Provide the (X, Y) coordinate of the cell's center where the given text is located.  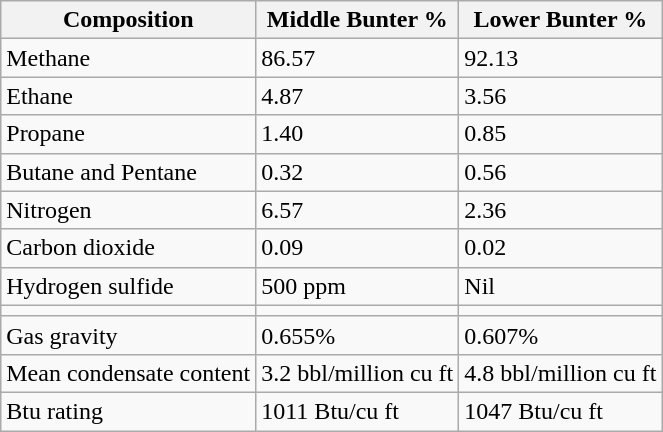
Carbon dioxide (128, 248)
0.09 (358, 248)
2.36 (560, 210)
3.56 (560, 96)
4.8 bbl/million cu ft (560, 373)
6.57 (358, 210)
Propane (128, 134)
92.13 (560, 58)
4.87 (358, 96)
Gas gravity (128, 335)
500 ppm (358, 286)
Nitrogen (128, 210)
Butane and Pentane (128, 172)
Hydrogen sulfide (128, 286)
0.607% (560, 335)
1011 Btu/cu ft (358, 411)
Composition (128, 20)
Mean condensate content (128, 373)
3.2 bbl/million cu ft (358, 373)
1047 Btu/cu ft (560, 411)
86.57 (358, 58)
0.32 (358, 172)
0.56 (560, 172)
Btu rating (128, 411)
1.40 (358, 134)
Lower Bunter % (560, 20)
0.02 (560, 248)
Methane (128, 58)
0.655% (358, 335)
Ethane (128, 96)
0.85 (560, 134)
Middle Bunter % (358, 20)
Nil (560, 286)
